Pinpoint the cell where the given text exists, returning its (X, Y) midpoint coordinate. 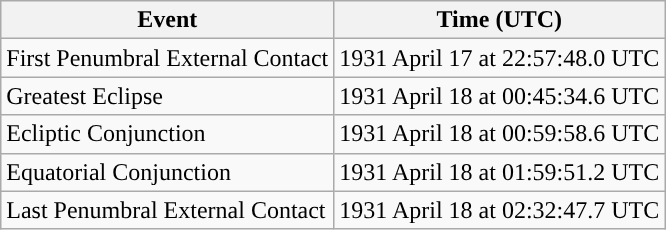
First Penumbral External Contact (168, 58)
Ecliptic Conjunction (168, 134)
1931 April 18 at 02:32:47.7 UTC (500, 210)
1931 April 17 at 22:57:48.0 UTC (500, 58)
Equatorial Conjunction (168, 172)
1931 April 18 at 00:45:34.6 UTC (500, 96)
Greatest Eclipse (168, 96)
1931 April 18 at 01:59:51.2 UTC (500, 172)
Last Penumbral External Contact (168, 210)
Event (168, 20)
Time (UTC) (500, 20)
1931 April 18 at 00:59:58.6 UTC (500, 134)
